Capture the cell that displays the provided text and extract its (X, Y) central coordinate. 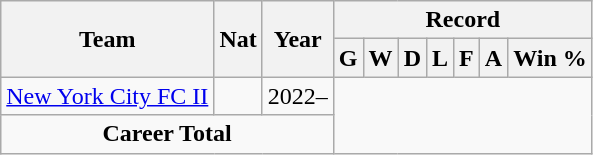
New York City FC II (108, 96)
W (380, 58)
Nat (238, 39)
D (412, 58)
A (493, 58)
Team (108, 39)
Year (298, 39)
F (467, 58)
Record (462, 20)
2022– (298, 96)
G (348, 58)
Win % (550, 58)
L (440, 58)
Career Total (168, 134)
